Scan for the cell matching the given text and deliver its (x, y) coordinate at center. 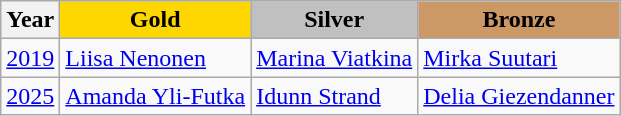
Mirka Suutari (519, 58)
Amanda Yli-Futka (156, 96)
2019 (30, 58)
Idunn Strand (334, 96)
2025 (30, 96)
Delia Giezendanner (519, 96)
Bronze (519, 20)
Silver (334, 20)
Marina Viatkina (334, 58)
Liisa Nenonen (156, 58)
Gold (156, 20)
Year (30, 20)
